From the cell containing the given text, extract its center point as [X, Y] coordinate. 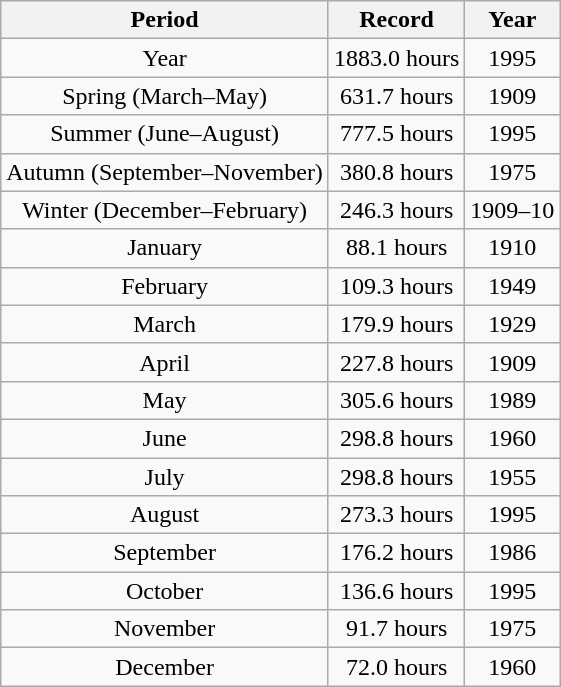
November [165, 629]
Spring (March–May) [165, 96]
227.8 hours [396, 362]
179.9 hours [396, 324]
October [165, 591]
176.2 hours [396, 553]
136.6 hours [396, 591]
1986 [512, 553]
August [165, 515]
72.0 hours [396, 667]
777.5 hours [396, 134]
May [165, 400]
February [165, 286]
246.3 hours [396, 210]
Summer (June–August) [165, 134]
July [165, 477]
1909–10 [512, 210]
273.3 hours [396, 515]
380.8 hours [396, 172]
Record [396, 20]
September [165, 553]
1929 [512, 324]
88.1 hours [396, 248]
631.7 hours [396, 96]
1949 [512, 286]
Autumn (September–November) [165, 172]
1989 [512, 400]
1955 [512, 477]
April [165, 362]
1910 [512, 248]
June [165, 438]
Period [165, 20]
Winter (December–February) [165, 210]
305.6 hours [396, 400]
January [165, 248]
March [165, 324]
109.3 hours [396, 286]
91.7 hours [396, 629]
December [165, 667]
1883.0 hours [396, 58]
